Find where the given text appears and provide that cell's center as (x, y) coordinate. 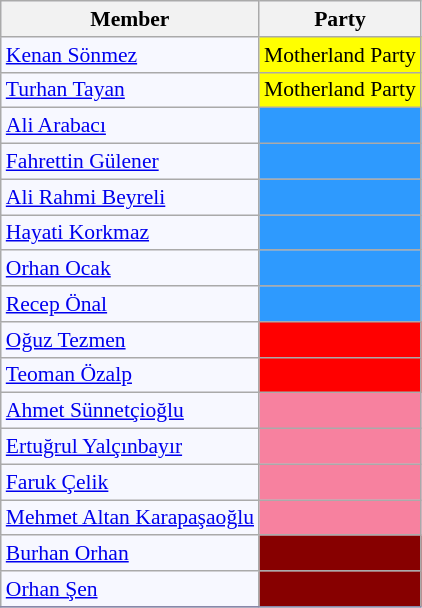
Orhan Ocak (130, 269)
Member (130, 19)
Ali Rahmi Beyreli (130, 197)
Recep Önal (130, 304)
Mehmet Altan Karapaşaoğlu (130, 518)
Hayati Korkmaz (130, 233)
Party (340, 19)
Orhan Şen (130, 589)
Faruk Çelik (130, 482)
Ertuğrul Yalçınbayır (130, 447)
Fahrettin Gülener (130, 162)
Kenan Sönmez (130, 55)
Ahmet Sünnetçioğlu (130, 411)
Teoman Özalp (130, 375)
Ali Arabacı (130, 126)
Burhan Orhan (130, 554)
Oğuz Tezmen (130, 340)
Turhan Tayan (130, 90)
